Capture the cell that displays the provided text and extract its [x, y] central coordinate. 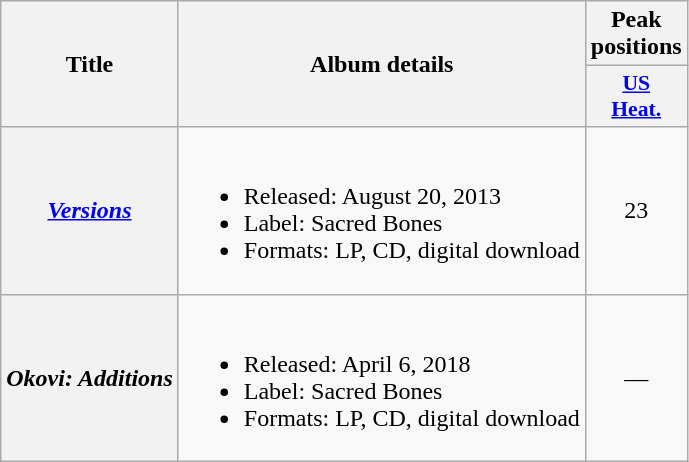
Released: April 6, 2018Label: Sacred BonesFormats: LP, CD, digital download [382, 378]
Peak positions [636, 34]
USHeat. [636, 96]
— [636, 378]
Album details [382, 64]
Okovi: Additions [90, 378]
23 [636, 210]
Released: August 20, 2013Label: Sacred BonesFormats: LP, CD, digital download [382, 210]
Versions [90, 210]
Title [90, 64]
